Detect which cell encompasses the target text, then output its (x, y) center coordinate. 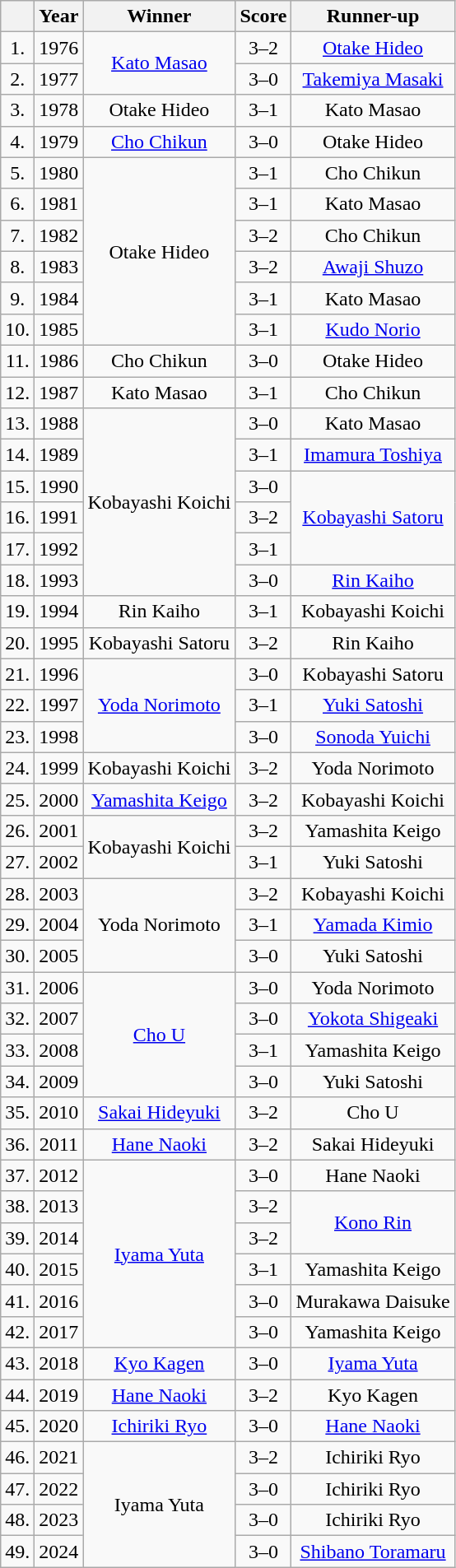
1988 (59, 424)
Sonoda Yuichi (373, 737)
1978 (59, 110)
2022 (59, 1489)
27. (18, 862)
1991 (59, 518)
2019 (59, 1395)
2018 (59, 1363)
1992 (59, 549)
47. (18, 1489)
46. (18, 1458)
Yokota Shigeaki (373, 1019)
1976 (59, 48)
1980 (59, 173)
1. (18, 48)
8. (18, 267)
2008 (59, 1050)
21. (18, 674)
35. (18, 1113)
1999 (59, 768)
5. (18, 173)
6. (18, 204)
3. (18, 110)
4. (18, 142)
1977 (59, 79)
1997 (59, 705)
Kono Rin (373, 1222)
2000 (59, 799)
28. (18, 893)
49. (18, 1552)
1983 (59, 267)
20. (18, 643)
2024 (59, 1552)
1993 (59, 580)
1979 (59, 142)
Kudo Norio (373, 329)
1990 (59, 486)
40. (18, 1269)
2004 (59, 925)
2012 (59, 1175)
2. (18, 79)
Year (59, 16)
39. (18, 1238)
37. (18, 1175)
Murakawa Daisuke (373, 1300)
2011 (59, 1144)
31. (18, 988)
44. (18, 1395)
1981 (59, 204)
2020 (59, 1426)
2023 (59, 1520)
30. (18, 956)
43. (18, 1363)
2014 (59, 1238)
Yamada Kimio (373, 925)
2016 (59, 1300)
1994 (59, 612)
2021 (59, 1458)
17. (18, 549)
Shibano Toramaru (373, 1552)
23. (18, 737)
2006 (59, 988)
1998 (59, 737)
25. (18, 799)
15. (18, 486)
22. (18, 705)
1987 (59, 393)
11. (18, 361)
1985 (59, 329)
2017 (59, 1332)
42. (18, 1332)
9. (18, 298)
2007 (59, 1019)
1986 (59, 361)
36. (18, 1144)
26. (18, 831)
2015 (59, 1269)
2013 (59, 1207)
12. (18, 393)
2009 (59, 1082)
24. (18, 768)
32. (18, 1019)
2001 (59, 831)
Takemiya Masaki (373, 79)
2002 (59, 862)
18. (18, 580)
1996 (59, 674)
Score (263, 16)
Imamura Toshiya (373, 455)
1984 (59, 298)
33. (18, 1050)
1982 (59, 235)
1989 (59, 455)
29. (18, 925)
16. (18, 518)
2005 (59, 956)
38. (18, 1207)
7. (18, 235)
45. (18, 1426)
1995 (59, 643)
41. (18, 1300)
Winner (160, 16)
Awaji Shuzo (373, 267)
14. (18, 455)
2010 (59, 1113)
48. (18, 1520)
2003 (59, 893)
10. (18, 329)
Runner-up (373, 16)
19. (18, 612)
13. (18, 424)
34. (18, 1082)
